Identify which cell holds the provided text, then report its (x, y) central coordinate. 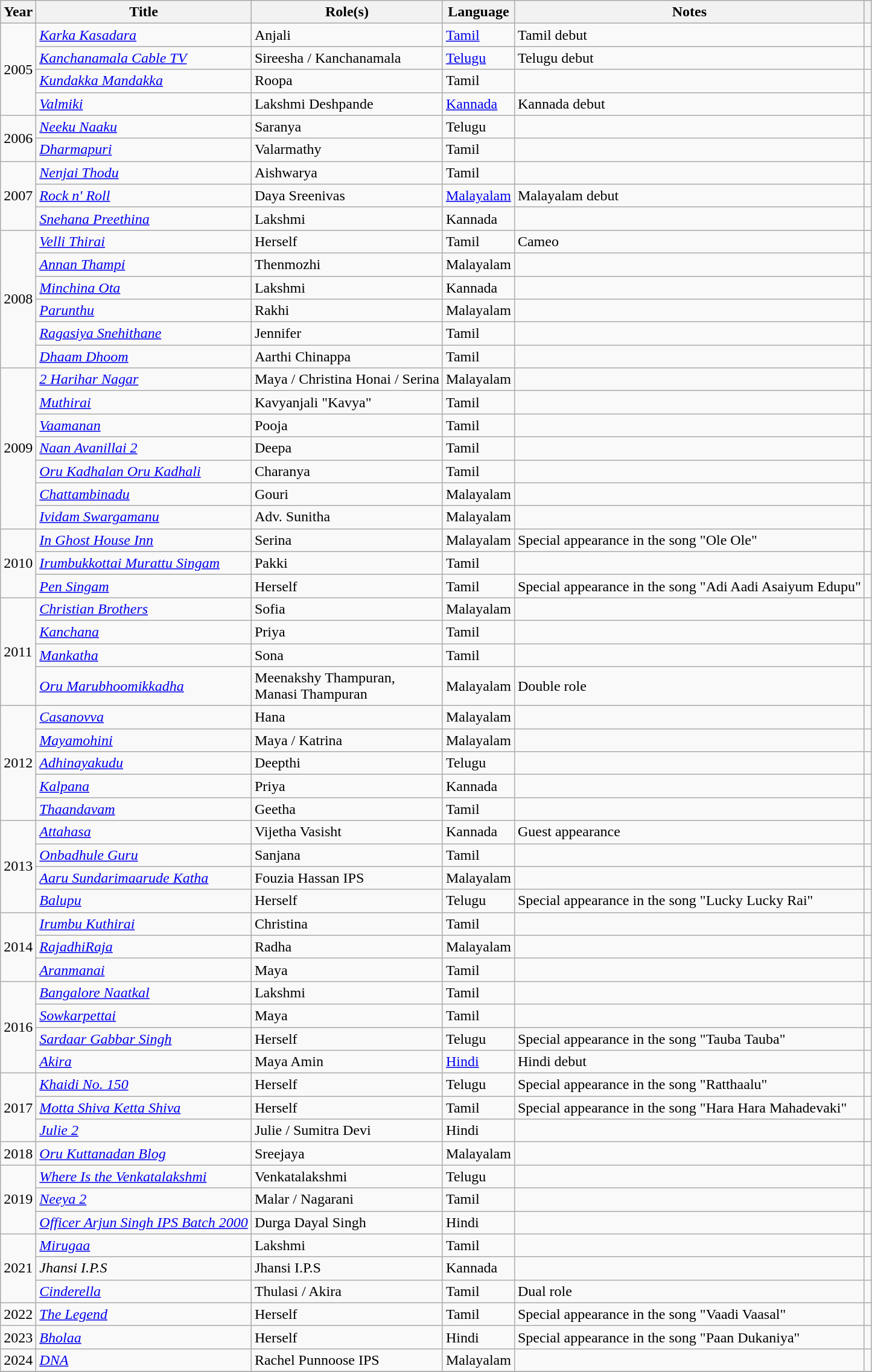
2024 (18, 1360)
Thaandavam (144, 809)
Kavyanjali "Kavya" (346, 402)
Sardaar Gabbar Singh (144, 1038)
Rock n' Roll (144, 195)
Aranmanai (144, 970)
Meenakshy Thampuran,Manasi Thampuran (346, 687)
2018 (18, 1154)
2014 (18, 947)
Minchina Ota (144, 288)
Gouri (346, 494)
Motta Shiva Ketta Shiva (144, 1108)
Daya Sreenivas (346, 195)
Radha (346, 947)
Julie / Sumitra Devi (346, 1131)
Pen Singam (144, 586)
Balupu (144, 901)
RajadhiRaja (144, 947)
Special appearance in the song "Tauba Tauba" (689, 1038)
Special appearance in the song "Adi Aadi Asaiyum Edupu" (689, 586)
Vaamanan (144, 425)
Akira (144, 1062)
Durga Dayal Singh (346, 1222)
Oru Kadhalan Oru Kadhali (144, 471)
Kanchana (144, 632)
2005 (18, 69)
Neeku Naaku (144, 127)
Anjali (346, 35)
Valarmathy (346, 150)
Cinderella (144, 1291)
2023 (18, 1337)
Fouzia Hassan IPS (346, 878)
Special appearance in the song "Ratthaalu" (689, 1085)
Vijetha Vasisht (346, 832)
Charanya (346, 471)
Irumbu Kuthirai (144, 924)
Malar / Nagarani (346, 1199)
Adv. Sunitha (346, 517)
Attahasa (144, 832)
Roopa (346, 81)
Kannada debut (689, 104)
Casanovva (144, 717)
Jennifer (346, 334)
DNA (144, 1360)
Adhinayakudu (144, 763)
Sofia (346, 609)
Maya Amin (346, 1062)
Dharmapuri (144, 150)
Officer Arjun Singh IPS Batch 2000 (144, 1222)
2021 (18, 1268)
Snehana Preethina (144, 218)
Kalpana (144, 786)
Year (18, 12)
Annan Thampi (144, 264)
Rakhi (346, 311)
2008 (18, 299)
Sanjana (346, 855)
Dual role (689, 1291)
Language (478, 12)
Naan Avanillai 2 (144, 448)
Special appearance in the song "Lucky Lucky Rai" (689, 901)
2009 (18, 448)
Christina (346, 924)
Aarthi Chinappa (346, 357)
Aishwarya (346, 173)
Special appearance in the song "Vaadi Vaasal" (689, 1314)
Kundakka Mandakka (144, 81)
Thulasi / Akira (346, 1291)
Sreejaya (346, 1154)
Lakshmi Deshpande (346, 104)
Ividam Swargamanu (144, 517)
Onbadhule Guru (144, 855)
Oru Kuttanadan Blog (144, 1154)
Sowkarpettai (144, 1015)
Khaidi No. 150 (144, 1085)
Serina (346, 540)
Saranya (346, 127)
In Ghost House Inn (144, 540)
2007 (18, 195)
Sireesha / Kanchanamala (346, 58)
Mayamohini (144, 740)
Muthirai (144, 402)
Ragasiya Snehithane (144, 334)
Neeya 2 (144, 1199)
Deepthi (346, 763)
Hindi debut (689, 1062)
2017 (18, 1108)
Dhaam Dhoom (144, 357)
Parunthu (144, 311)
2 Harihar Nagar (144, 380)
Irumbukkottai Murattu Singam (144, 563)
2019 (18, 1199)
Oru Marubhoomikkadha (144, 687)
Maya / Katrina (346, 740)
Kanchanamala Cable TV (144, 58)
Special appearance in the song "Paan Dukaniya" (689, 1337)
2010 (18, 563)
Aaru Sundarimaarude Katha (144, 878)
Sona (346, 655)
2011 (18, 652)
2012 (18, 763)
Mankatha (144, 655)
Geetha (346, 809)
Chattambinadu (144, 494)
Guest appearance (689, 832)
Role(s) (346, 12)
2016 (18, 1027)
Velli Thirai (144, 241)
Christian Brothers (144, 609)
Maya / Christina Honai / Serina (346, 380)
Bholaa (144, 1337)
Malayalam debut (689, 195)
Pakki (346, 563)
Deepa (346, 448)
Where Is the Venkatalakshmi (144, 1177)
2006 (18, 138)
Notes (689, 12)
Pooja (346, 425)
The Legend (144, 1314)
Julie 2 (144, 1131)
Mirugaa (144, 1245)
Bangalore Naatkal (144, 992)
2022 (18, 1314)
Cameo (689, 241)
Special appearance in the song "Ole Ole" (689, 540)
2013 (18, 866)
Double role (689, 687)
Valmiki (144, 104)
Karka Kasadara (144, 35)
Hana (346, 717)
Special appearance in the song "Hara Hara Mahadevaki" (689, 1108)
Title (144, 12)
Tamil debut (689, 35)
Venkatalakshmi (346, 1177)
Thenmozhi (346, 264)
Rachel Punnoose IPS (346, 1360)
Nenjai Thodu (144, 173)
Telugu debut (689, 58)
